Output the (x, y) coordinate of the center of the cell containing the given text.  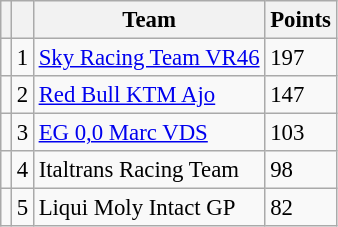
Team (149, 20)
147 (300, 95)
98 (300, 170)
Points (300, 20)
Sky Racing Team VR46 (149, 58)
4 (22, 170)
Liqui Moly Intact GP (149, 208)
1 (22, 58)
2 (22, 95)
EG 0,0 Marc VDS (149, 133)
Red Bull KTM Ajo (149, 95)
197 (300, 58)
3 (22, 133)
5 (22, 208)
82 (300, 208)
Italtrans Racing Team (149, 170)
103 (300, 133)
